Determine the (x, y) coordinate at the center of the cell enclosing the given text.  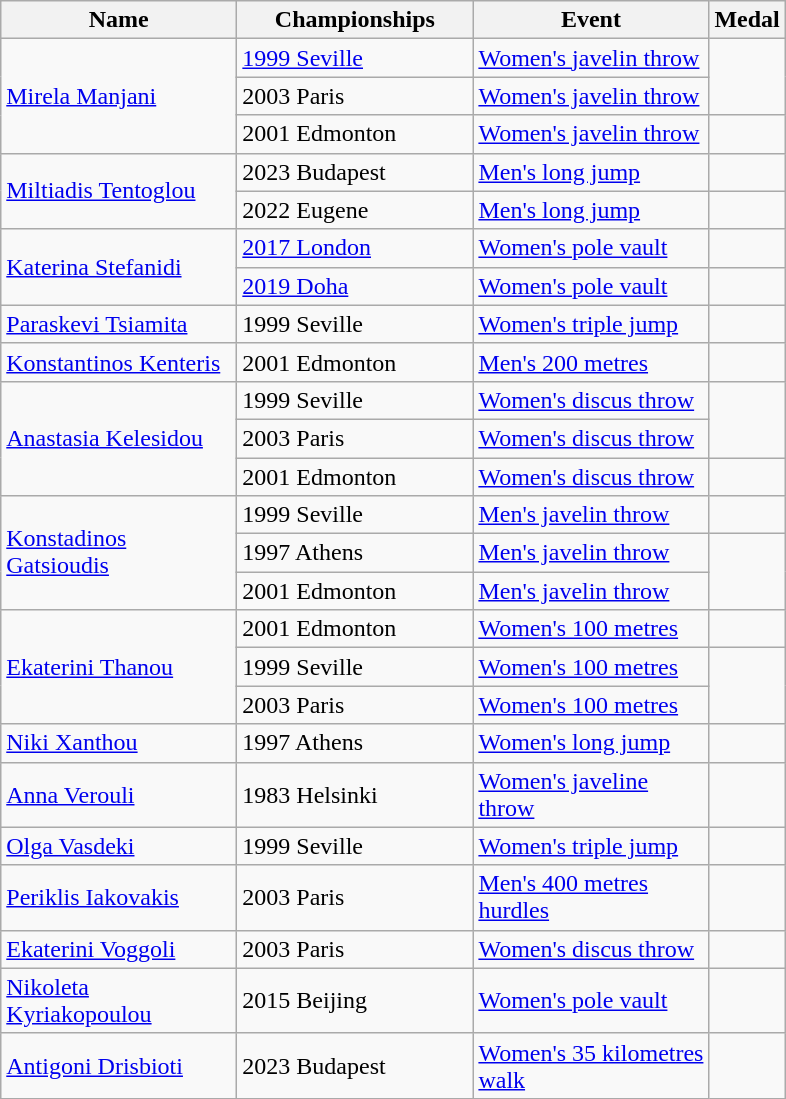
Nikoleta Kyriakopoulou (119, 1000)
Antigoni Drisbioti (119, 1066)
Anastasia Kelesidou (119, 438)
Konstadinos Gatsioudis (119, 553)
Mirela Manjani (119, 96)
Event (591, 20)
Miltiadis Tentoglou (119, 191)
2015 Beijing (355, 1000)
Niki Xanthou (119, 743)
Medal (747, 20)
Ekaterini Thanou (119, 667)
Men's 200 metres (591, 362)
2017 London (355, 248)
Periklis Iakovakis (119, 898)
Katerina Stefanidi (119, 267)
1983 Helsinki (355, 794)
Men's 400 metres hurdles (591, 898)
2019 Doha (355, 286)
Paraskevi Tsiamita (119, 324)
Women's 35 kilometres walk (591, 1066)
Anna Verouli (119, 794)
Olga Vasdeki (119, 846)
2022 Eugene (355, 210)
Championships (355, 20)
Women's long jump (591, 743)
Name (119, 20)
Ekaterini Voggoli (119, 949)
Women's javeline throw (591, 794)
Konstantinos Kenteris (119, 362)
